Extract the (X, Y) coordinate from the center of the cell holding the provided text.  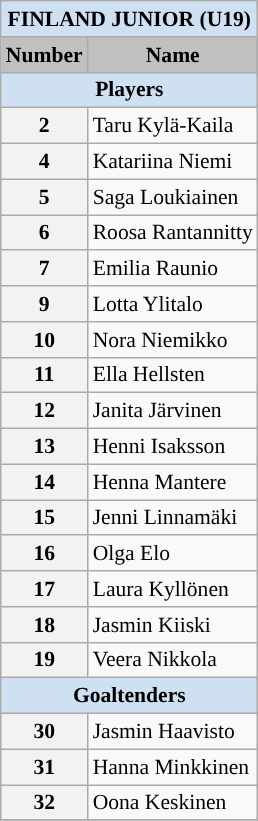
Players (130, 90)
Roosa Rantannitty (173, 233)
14 (44, 482)
Henni Isaksson (173, 447)
15 (44, 518)
Jasmin Kiiski (173, 625)
Taru Kylä-Kaila (173, 126)
9 (44, 304)
Ella Hellsten (173, 375)
7 (44, 269)
Katariina Niemi (173, 162)
13 (44, 447)
31 (44, 767)
6 (44, 233)
Jenni Linnamäki (173, 518)
Jasmin Haavisto (173, 732)
Name (173, 55)
Lotta Ylitalo (173, 304)
11 (44, 375)
5 (44, 197)
16 (44, 554)
Henna Mantere (173, 482)
Goaltenders (130, 696)
Veera Nikkola (173, 660)
Janita Järvinen (173, 411)
32 (44, 803)
Oona Keskinen (173, 803)
Number (44, 55)
2 (44, 126)
Olga Elo (173, 554)
Saga Loukiainen (173, 197)
Laura Kyllönen (173, 589)
Nora Niemikko (173, 340)
30 (44, 732)
Hanna Minkkinen (173, 767)
10 (44, 340)
FINLAND JUNIOR (U19) (130, 19)
12 (44, 411)
19 (44, 660)
Emilia Raunio (173, 269)
17 (44, 589)
4 (44, 162)
18 (44, 625)
